For the text-containing cell, return its midpoint in [x, y] coordinate format. 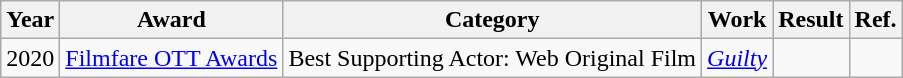
2020 [30, 58]
Ref. [876, 20]
Guilty [738, 58]
Result [811, 20]
Best Supporting Actor: Web Original Film [492, 58]
Award [172, 20]
Filmfare OTT Awards [172, 58]
Category [492, 20]
Year [30, 20]
Work [738, 20]
